Scan for the cell matching the given text and deliver its [X, Y] coordinate at center. 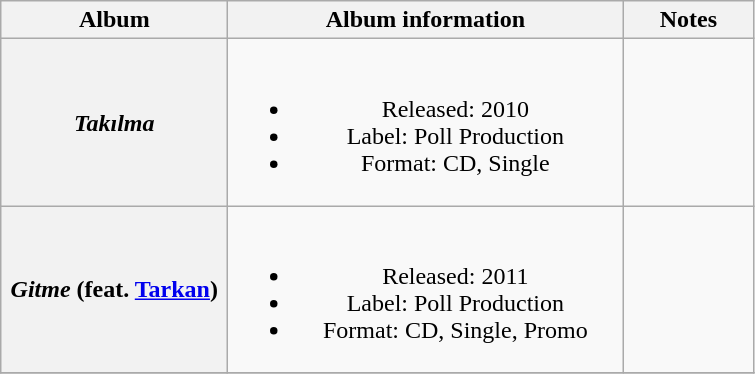
Album [114, 20]
Gitme (feat. Tarkan) [114, 290]
Takılma [114, 122]
Released: 2010Label: Poll ProductionFormat: CD, Single [426, 122]
Notes [688, 20]
Album information [426, 20]
Released: 2011Label: Poll ProductionFormat: CD, Single, Promo [426, 290]
